Locate the cell with the specified text and output its [x, y] center coordinate. 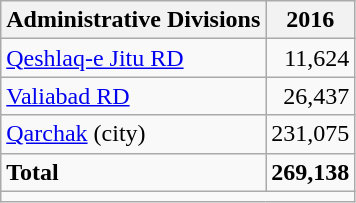
Valiabad RD [134, 96]
Qarchak (city) [134, 134]
Total [134, 172]
Administrative Divisions [134, 20]
2016 [310, 20]
231,075 [310, 134]
26,437 [310, 96]
11,624 [310, 58]
269,138 [310, 172]
Qeshlaq-e Jitu RD [134, 58]
